Detect which cell encompasses the target text, then output its [X, Y] center coordinate. 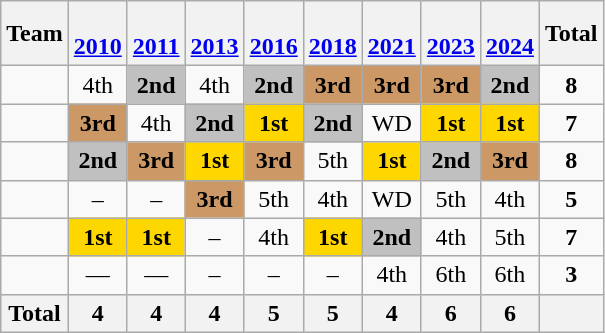
2023 [450, 34]
2016 [274, 34]
3 [571, 275]
2011 [156, 34]
2010 [98, 34]
2024 [510, 34]
2021 [392, 34]
Team [35, 34]
2018 [332, 34]
2013 [214, 34]
